From the cell containing the given text, extract its center point as (x, y) coordinate. 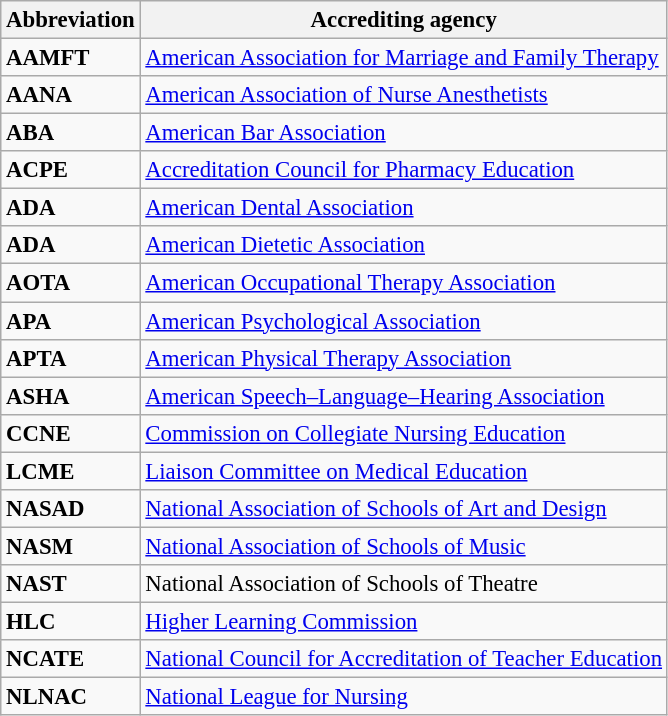
AANA (70, 95)
American Psychological Association (404, 321)
NLNAC (70, 697)
National Council for Accreditation of Teacher Education (404, 659)
Abbreviation (70, 20)
ASHA (70, 396)
ACPE (70, 170)
CCNE (70, 433)
NCATE (70, 659)
National Association of Schools of Art and Design (404, 509)
American Speech–Language–Hearing Association (404, 396)
Accrediting agency (404, 20)
APA (70, 321)
HLC (70, 621)
AAMFT (70, 58)
LCME (70, 471)
ABA (70, 133)
American Bar Association (404, 133)
American Association for Marriage and Family Therapy (404, 58)
American Physical Therapy Association (404, 358)
NAST (70, 584)
National Association of Schools of Music (404, 546)
Accreditation Council for Pharmacy Education (404, 170)
American Occupational Therapy Association (404, 283)
Liaison Committee on Medical Education (404, 471)
American Dietetic Association (404, 245)
Higher Learning Commission (404, 621)
NASM (70, 546)
National Association of Schools of Theatre (404, 584)
NASAD (70, 509)
Commission on Collegiate Nursing Education (404, 433)
American Association of Nurse Anesthetists (404, 95)
AOTA (70, 283)
American Dental Association (404, 208)
National League for Nursing (404, 697)
APTA (70, 358)
